Provide the [x, y] coordinate of the cell's center where the given text is located.  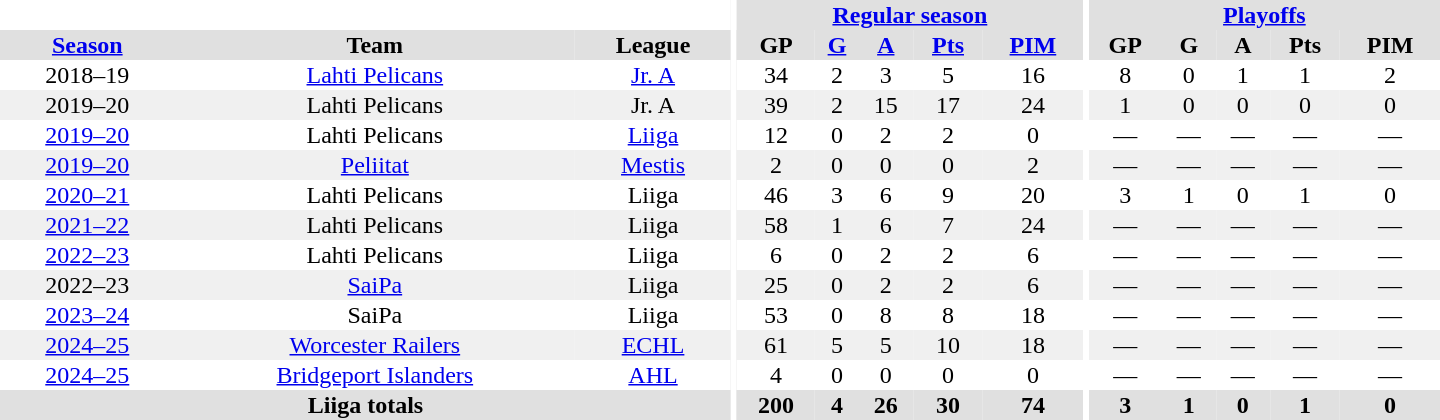
Playoffs [1264, 15]
9 [948, 195]
Regular season [910, 15]
200 [776, 405]
15 [886, 105]
Season [88, 45]
Worcester Railers [376, 345]
Mestis [653, 165]
39 [776, 105]
17 [948, 105]
ECHL [653, 345]
25 [776, 285]
16 [1033, 75]
12 [776, 135]
58 [776, 225]
2020–21 [88, 195]
Liiga totals [366, 405]
2023–24 [88, 315]
10 [948, 345]
7 [948, 225]
30 [948, 405]
20 [1033, 195]
53 [776, 315]
2021–22 [88, 225]
2018–19 [88, 75]
AHL [653, 375]
Bridgeport Islanders [376, 375]
61 [776, 345]
46 [776, 195]
26 [886, 405]
34 [776, 75]
74 [1033, 405]
League [653, 45]
Team [376, 45]
Peliitat [376, 165]
